Pinpoint the cell where the given text exists, returning its (x, y) midpoint coordinate. 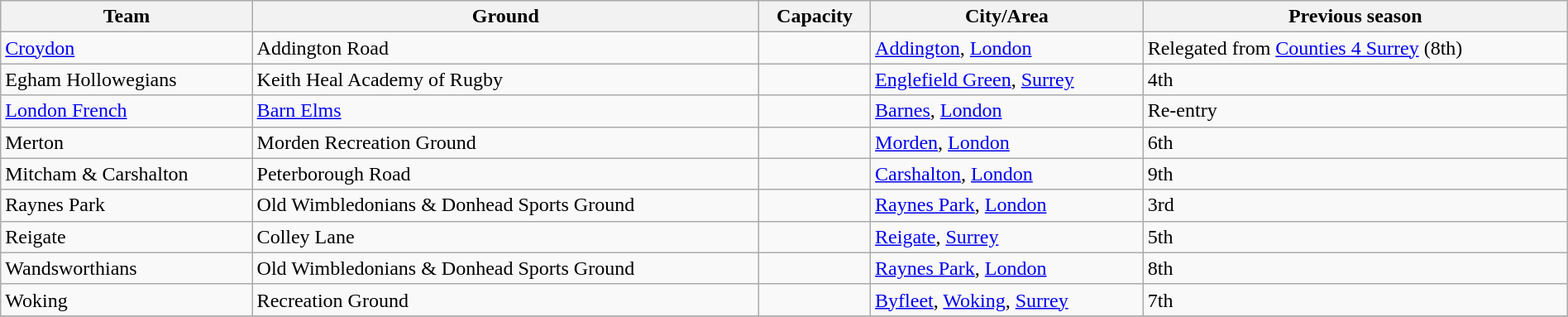
Croydon (127, 48)
Raynes Park (127, 205)
9th (1355, 174)
Peterborough Road (506, 174)
Capacity (815, 17)
Keith Heal Academy of Rugby (506, 79)
City/Area (1007, 17)
Re-entry (1355, 111)
Ground (506, 17)
Merton (127, 142)
5th (1355, 237)
Reigate (127, 237)
Morden Recreation Ground (506, 142)
Egham Hollowegians (127, 79)
Carshalton, London (1007, 174)
London French (127, 111)
Colley Lane (506, 237)
Recreation Ground (506, 300)
3rd (1355, 205)
Team (127, 17)
4th (1355, 79)
Morden, London (1007, 142)
Relegated from Counties 4 Surrey (8th) (1355, 48)
Previous season (1355, 17)
Addington, London (1007, 48)
6th (1355, 142)
Barn Elms (506, 111)
Addington Road (506, 48)
Barnes, London (1007, 111)
Byfleet, Woking, Surrey (1007, 300)
Woking (127, 300)
Wandsworthians (127, 268)
Mitcham & Carshalton (127, 174)
7th (1355, 300)
Englefield Green, Surrey (1007, 79)
Reigate, Surrey (1007, 237)
8th (1355, 268)
